Provide the (x, y) coordinate of the cell's center where the given text is located.  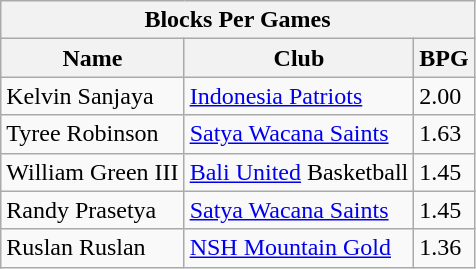
Randy Prasetya (92, 210)
Tyree Robinson (92, 134)
BPG (444, 58)
Indonesia Patriots (299, 96)
1.63 (444, 134)
Club (299, 58)
Ruslan Ruslan (92, 248)
Blocks Per Games (238, 20)
Bali United Basketball (299, 172)
William Green III (92, 172)
1.36 (444, 248)
Kelvin Sanjaya (92, 96)
Name (92, 58)
2.00 (444, 96)
NSH Mountain Gold (299, 248)
